Determine the (X, Y) coordinate at the center of the cell enclosing the given text.  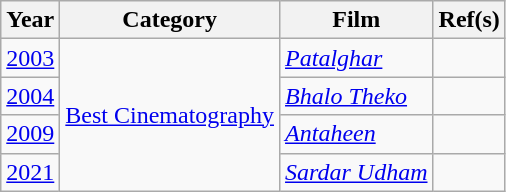
Bhalo Theko (357, 96)
Ref(s) (469, 20)
2003 (30, 58)
Antaheen (357, 134)
Patalghar (357, 58)
Year (30, 20)
2009 (30, 134)
2021 (30, 172)
Best Cinematography (170, 115)
2004 (30, 96)
Category (170, 20)
Sardar Udham (357, 172)
Film (357, 20)
